Locate the cell with the specified text and output its [X, Y] center coordinate. 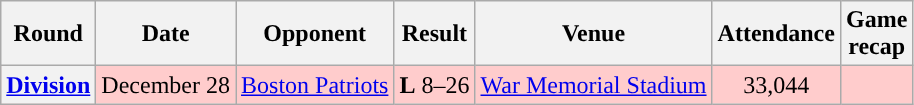
Venue [594, 34]
Attendance [776, 34]
Date [166, 34]
Round [48, 34]
Boston Patriots [315, 85]
L 8–26 [434, 85]
December 28 [166, 85]
Gamerecap [876, 34]
Division [48, 85]
33,044 [776, 85]
Result [434, 34]
War Memorial Stadium [594, 85]
Opponent [315, 34]
